From the cell containing the given text, extract its center point as (X, Y) coordinate. 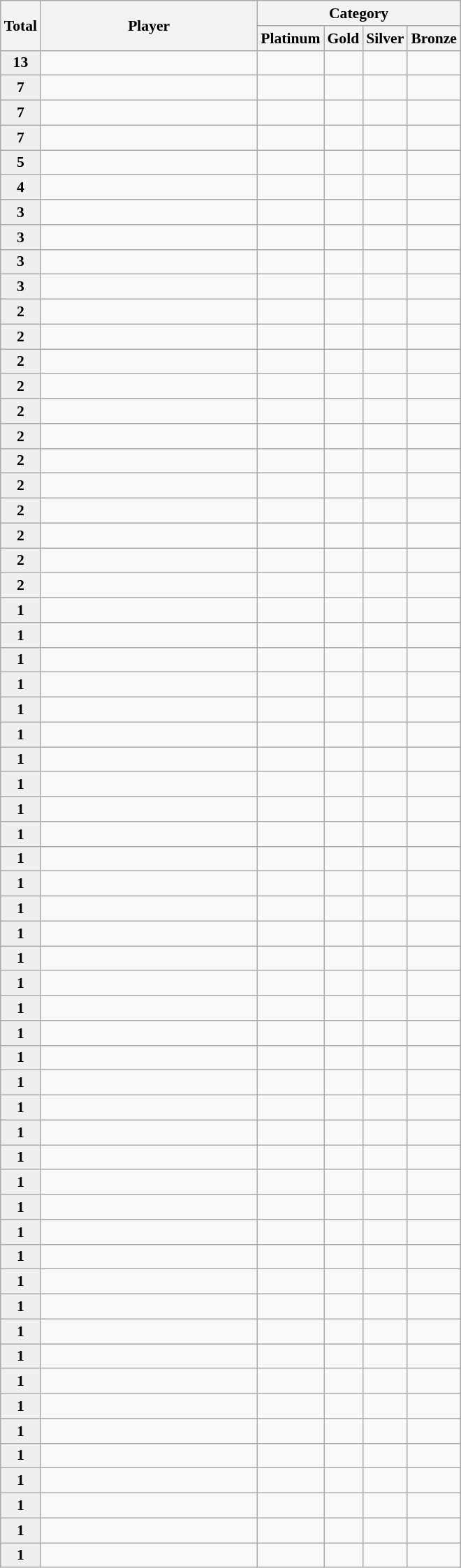
4 (21, 188)
Silver (385, 38)
Player (149, 25)
Category (359, 13)
5 (21, 163)
Bronze (434, 38)
Platinum (291, 38)
Total (21, 25)
Gold (344, 38)
13 (21, 63)
